Search for the cell housing the specified text and yield its [X, Y] center coordinate. 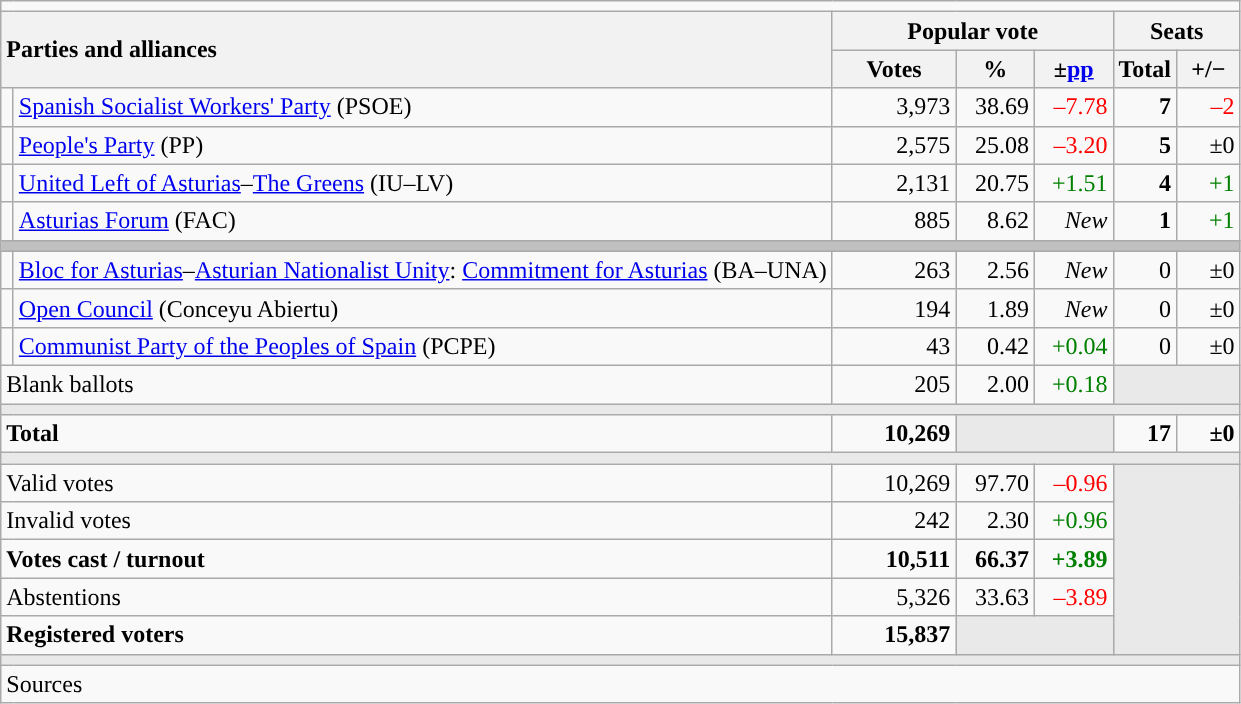
–3.89 [1074, 597]
33.63 [996, 597]
2.56 [996, 270]
Seats [1176, 31]
Spanish Socialist Workers' Party (PSOE) [422, 107]
Invalid votes [417, 521]
+3.89 [1074, 559]
38.69 [996, 107]
4 [1145, 183]
±pp [1074, 69]
Registered voters [417, 635]
263 [894, 270]
242 [894, 521]
10,511 [894, 559]
25.08 [996, 145]
+1.51 [1074, 183]
Open Council (Conceyu Abiertu) [422, 308]
2,131 [894, 183]
Sources [620, 684]
7 [1145, 107]
–3.20 [1074, 145]
2.00 [996, 384]
–2 [1209, 107]
20.75 [996, 183]
15,837 [894, 635]
97.70 [996, 483]
194 [894, 308]
43 [894, 346]
+0.18 [1074, 384]
17 [1145, 434]
Abstentions [417, 597]
5,326 [894, 597]
0.42 [996, 346]
Blank ballots [417, 384]
66.37 [996, 559]
Asturias Forum (FAC) [422, 221]
People's Party (PP) [422, 145]
5 [1145, 145]
3,973 [894, 107]
Bloc for Asturias–Asturian Nationalist Unity: Commitment for Asturias (BA–UNA) [422, 270]
United Left of Asturias–The Greens (IU–LV) [422, 183]
1 [1145, 221]
Parties and alliances [417, 50]
% [996, 69]
885 [894, 221]
205 [894, 384]
2,575 [894, 145]
+0.04 [1074, 346]
1.89 [996, 308]
Popular vote [972, 31]
+/− [1209, 69]
8.62 [996, 221]
Communist Party of the Peoples of Spain (PCPE) [422, 346]
Votes [894, 69]
Valid votes [417, 483]
2.30 [996, 521]
–0.96 [1074, 483]
Votes cast / turnout [417, 559]
–7.78 [1074, 107]
+0.96 [1074, 521]
